Locate the cell with the specified text and output its [x, y] center coordinate. 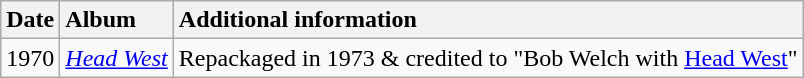
Album [117, 20]
Date [30, 20]
1970 [30, 58]
Repackaged in 1973 & credited to "Bob Welch with Head West" [488, 58]
Head West [117, 58]
Additional information [488, 20]
